Extract the [X, Y] coordinate from the center of the cell holding the provided text.  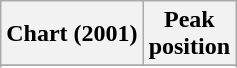
Peakposition [189, 34]
Chart (2001) [72, 34]
